Return (X, Y) of the center of cell containing provided text 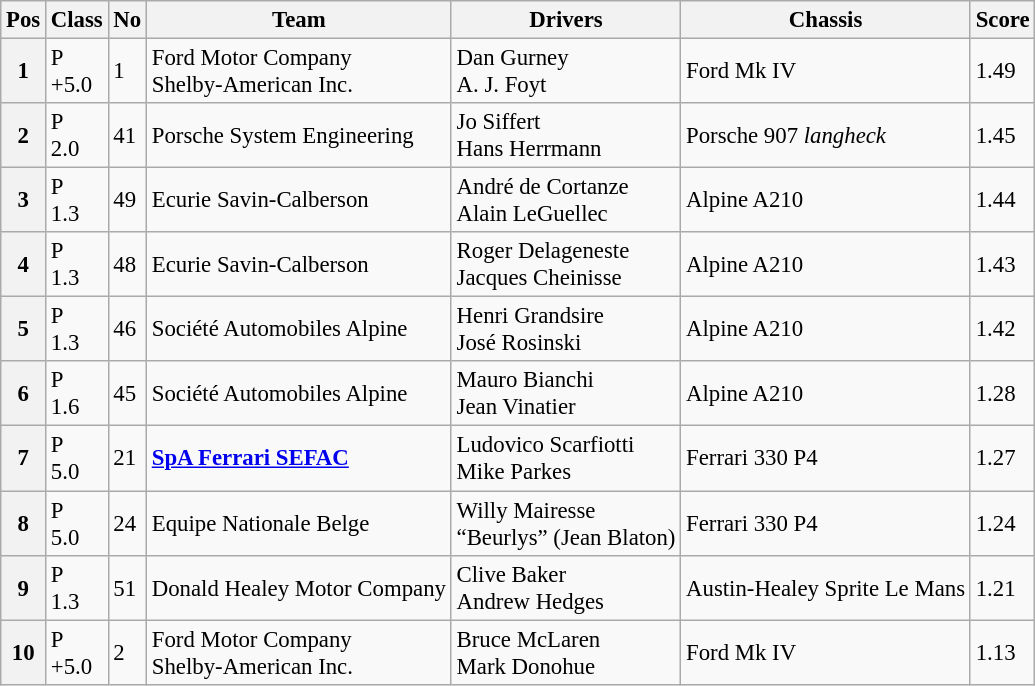
46 (127, 330)
1.24 (1002, 524)
Ludovico Scarfiotti Mike Parkes (566, 458)
Willy Mairesse “Beurlys” (Jean Blaton) (566, 524)
41 (127, 136)
SpA Ferrari SEFAC (298, 458)
Mauro Bianchi Jean Vinatier (566, 394)
8 (24, 524)
1.49 (1002, 72)
P2.0 (78, 136)
24 (127, 524)
1.44 (1002, 200)
Donald Healey Motor Company (298, 588)
21 (127, 458)
Henri Grandsire José Rosinski (566, 330)
P1.6 (78, 394)
Clive Baker Andrew Hedges (566, 588)
Jo Siffert Hans Herrmann (566, 136)
1.13 (1002, 652)
9 (24, 588)
3 (24, 200)
1.42 (1002, 330)
49 (127, 200)
Porsche System Engineering (298, 136)
10 (24, 652)
Class (78, 20)
Chassis (826, 20)
1.21 (1002, 588)
Equipe Nationale Belge (298, 524)
7 (24, 458)
Roger Delageneste Jacques Cheinisse (566, 264)
45 (127, 394)
1.28 (1002, 394)
No (127, 20)
5 (24, 330)
1.43 (1002, 264)
Bruce McLaren Mark Donohue (566, 652)
Team (298, 20)
51 (127, 588)
Austin-Healey Sprite Le Mans (826, 588)
Porsche 907 langheck (826, 136)
Dan Gurney A. J. Foyt (566, 72)
Drivers (566, 20)
Score (1002, 20)
48 (127, 264)
André de Cortanze Alain LeGuellec (566, 200)
4 (24, 264)
1.27 (1002, 458)
6 (24, 394)
1.45 (1002, 136)
Pos (24, 20)
